Detect which cell encompasses the target text, then output its (x, y) center coordinate. 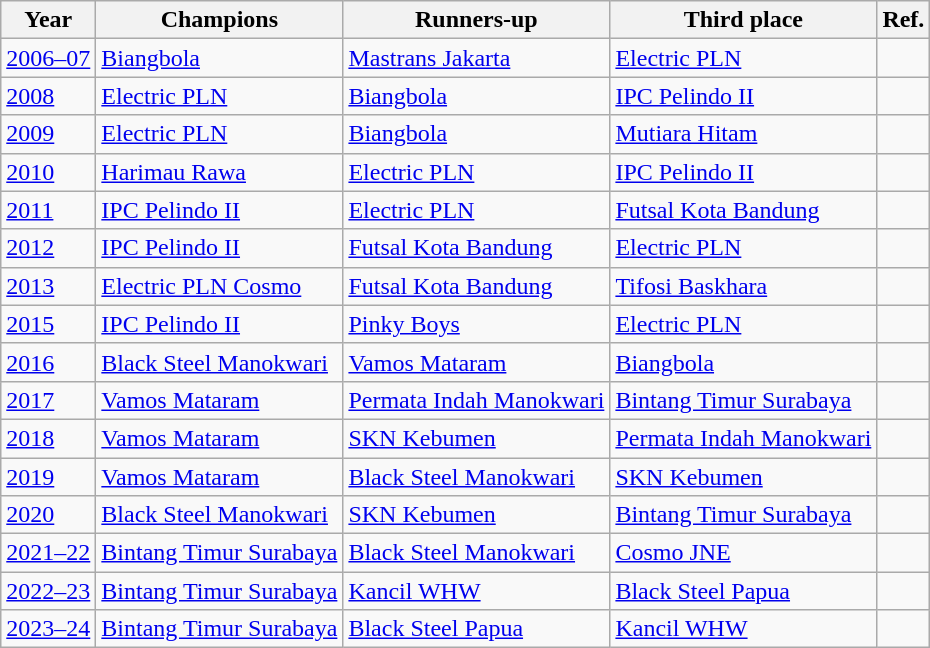
Cosmo JNE (744, 553)
2008 (48, 96)
2018 (48, 438)
Tifosi Baskhara (744, 286)
Champions (220, 20)
Electric PLN Cosmo (220, 286)
Year (48, 20)
2021–22 (48, 553)
2019 (48, 477)
2022–23 (48, 591)
2017 (48, 400)
2016 (48, 362)
2010 (48, 172)
2015 (48, 324)
2023–24 (48, 629)
2012 (48, 248)
Pinky Boys (476, 324)
Harimau Rawa (220, 172)
Runners-up (476, 20)
2013 (48, 286)
2006–07 (48, 58)
Mutiara Hitam (744, 134)
2009 (48, 134)
Third place (744, 20)
Mastrans Jakarta (476, 58)
Ref. (904, 20)
2011 (48, 210)
2020 (48, 515)
